For the text-containing cell, return its midpoint in [X, Y] coordinate format. 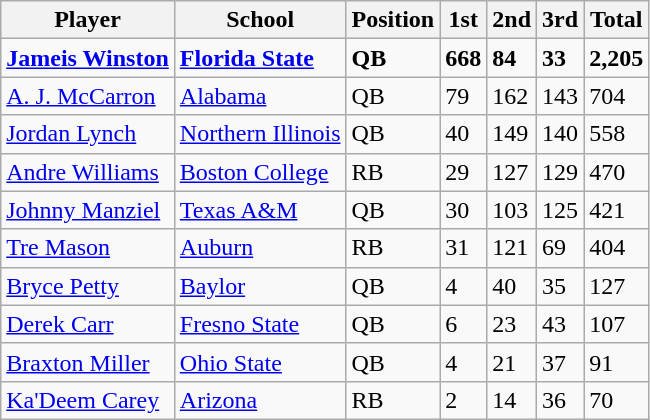
36 [560, 400]
704 [616, 96]
Tre Mason [88, 248]
70 [616, 400]
2 [464, 400]
Arizona [260, 400]
69 [560, 248]
404 [616, 248]
1st [464, 20]
668 [464, 58]
84 [512, 58]
23 [512, 324]
79 [464, 96]
Ka'Deem Carey [88, 400]
Jordan Lynch [88, 134]
A. J. McCarron [88, 96]
Fresno State [260, 324]
143 [560, 96]
37 [560, 362]
Florida State [260, 58]
Ohio State [260, 362]
Bryce Petty [88, 286]
Boston College [260, 172]
29 [464, 172]
Andre Williams [88, 172]
31 [464, 248]
14 [512, 400]
91 [616, 362]
33 [560, 58]
2,205 [616, 58]
Jameis Winston [88, 58]
Alabama [260, 96]
162 [512, 96]
Braxton Miller [88, 362]
558 [616, 134]
121 [512, 248]
Position [393, 20]
Total [616, 20]
103 [512, 210]
Player [88, 20]
21 [512, 362]
43 [560, 324]
125 [560, 210]
2nd [512, 20]
470 [616, 172]
107 [616, 324]
Johnny Manziel [88, 210]
140 [560, 134]
3rd [560, 20]
149 [512, 134]
Northern Illinois [260, 134]
129 [560, 172]
Baylor [260, 286]
421 [616, 210]
6 [464, 324]
Auburn [260, 248]
Texas A&M [260, 210]
Derek Carr [88, 324]
School [260, 20]
35 [560, 286]
30 [464, 210]
